Determine the [X, Y] coordinate at the center of the cell enclosing the given text.  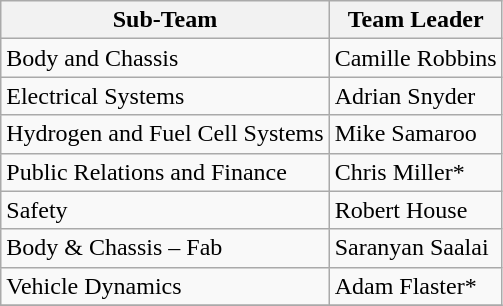
Robert House [416, 210]
Mike Samaroo [416, 134]
Electrical Systems [165, 96]
Chris Miller* [416, 172]
Adrian Snyder [416, 96]
Vehicle Dynamics [165, 286]
Safety [165, 210]
Body and Chassis [165, 58]
Adam Flaster* [416, 286]
Camille Robbins [416, 58]
Team Leader [416, 20]
Hydrogen and Fuel Cell Systems [165, 134]
Body & Chassis – Fab [165, 248]
Public Relations and Finance [165, 172]
Sub-Team [165, 20]
Saranyan Saalai [416, 248]
